Return the [x, y] coordinate for the center point of the cell that contains the specified text.  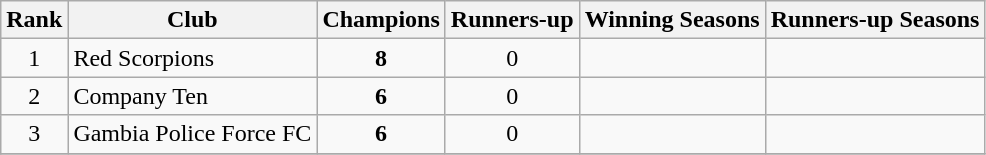
Club [192, 20]
Gambia Police Force FC [192, 134]
Runners-up [512, 20]
Red Scorpions [192, 58]
Runners-up Seasons [875, 20]
2 [34, 96]
Winning Seasons [672, 20]
Champions [381, 20]
1 [34, 58]
Company Ten [192, 96]
3 [34, 134]
Rank [34, 20]
8 [381, 58]
